Provide the (x, y) coordinate of the cell's center where the given text is located.  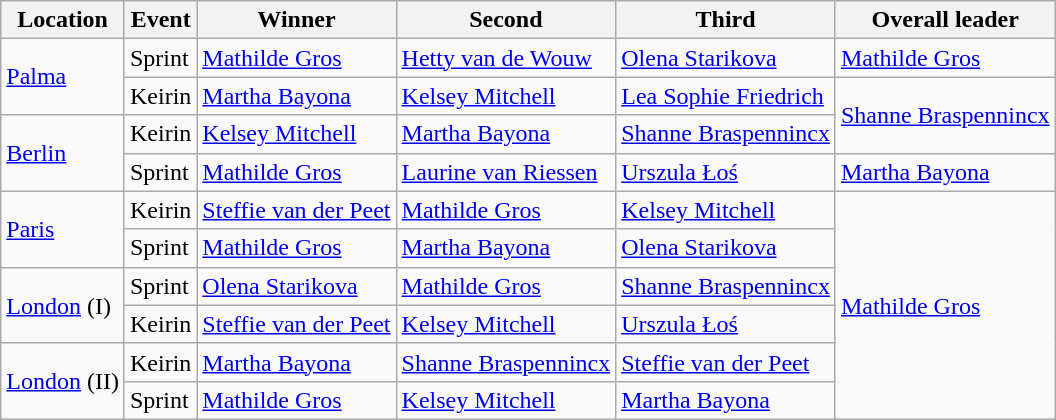
Event (160, 20)
Second (506, 20)
London (II) (63, 381)
Location (63, 20)
Winner (296, 20)
Lea Sophie Friedrich (726, 96)
Hetty van de Wouw (506, 58)
London (I) (63, 305)
Berlin (63, 153)
Third (726, 20)
Laurine van Riessen (506, 172)
Paris (63, 229)
Overall leader (945, 20)
Palma (63, 77)
